Determine the (x, y) coordinate at the center of the cell enclosing the given text.  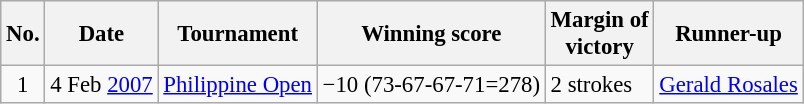
Runner-up (728, 34)
Date (102, 34)
No. (23, 34)
2 strokes (600, 85)
Tournament (238, 34)
−10 (73-67-67-71=278) (431, 85)
Margin ofvictory (600, 34)
4 Feb 2007 (102, 85)
1 (23, 85)
Winning score (431, 34)
Gerald Rosales (728, 85)
Philippine Open (238, 85)
